For the text-containing cell, return its midpoint in [X, Y] coordinate format. 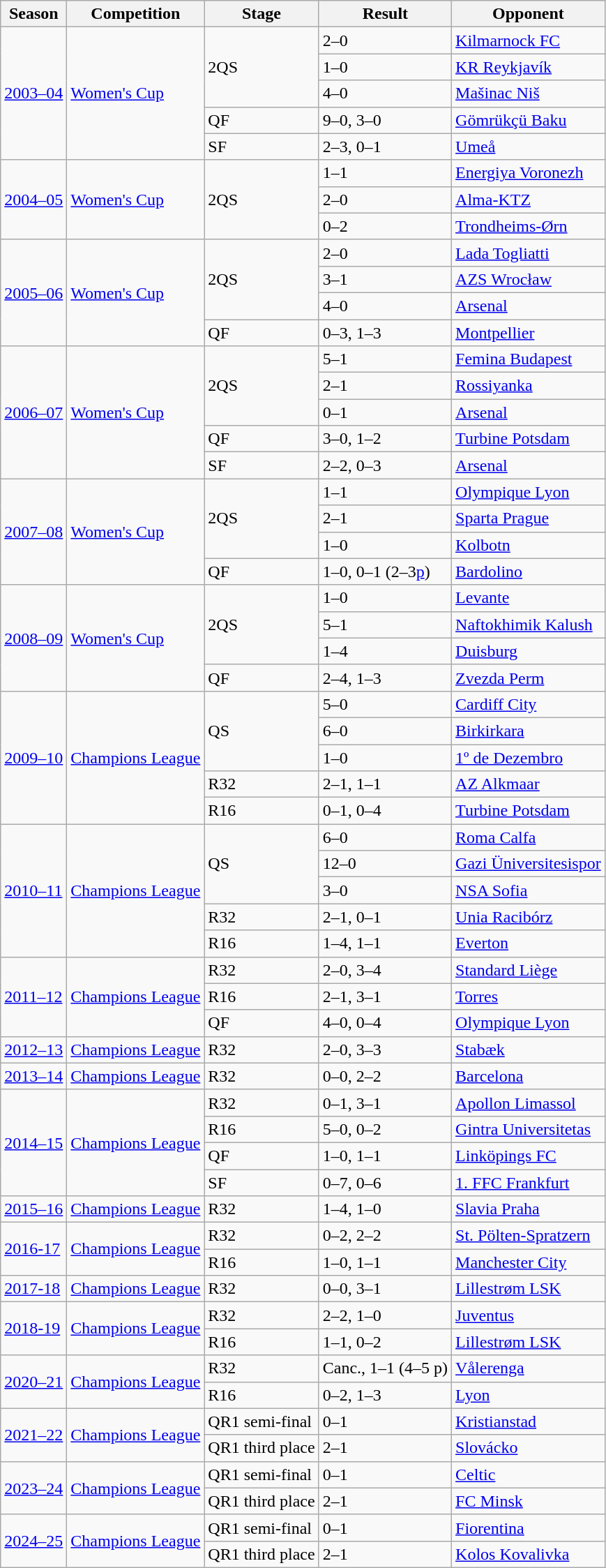
0–3, 1–3 [385, 333]
FC Minsk [529, 1501]
St. Pölten-Spratzern [529, 1236]
2014–15 [33, 1142]
2003–04 [33, 94]
0–1, 3–1 [385, 1103]
Stage [262, 14]
Torres [529, 996]
3–0, 1–2 [385, 439]
2–2, 0–3 [385, 465]
Barcelona [529, 1076]
Result [385, 14]
2012–13 [33, 1050]
2–0, 3–4 [385, 970]
2–3, 0–1 [385, 147]
0–7, 0–6 [385, 1183]
Energiya Voronezh [529, 173]
2008–09 [33, 638]
Montpellier [529, 333]
Umeå [529, 147]
9–0, 3–0 [385, 120]
2–4, 1–3 [385, 678]
1–1, 0–2 [385, 1342]
1–4, 1–1 [385, 943]
Femina Budapest [529, 359]
0–0, 2–2 [385, 1076]
Lada Togliatti [529, 253]
Duisburg [529, 651]
2023–24 [33, 1488]
Fiorentina [529, 1528]
Gazi Üniversitesispor [529, 864]
1º de Dezembro [529, 757]
AZS Wrocław [529, 279]
Stabæk [529, 1050]
1–4, 1–0 [385, 1209]
AZ Alkmaar [529, 784]
Standard Liège [529, 970]
Bardolino [529, 572]
2007–08 [33, 532]
Celtic [529, 1474]
5–0, 0–2 [385, 1129]
3–0 [385, 890]
0–0, 3–1 [385, 1289]
2013–14 [33, 1076]
Zvezda Perm [529, 678]
Competition [135, 14]
Linköpings FC [529, 1156]
2016-17 [33, 1249]
2020–21 [33, 1382]
Naftokhimik Kalush [529, 625]
KR Reykjavík [529, 67]
2–1, 1–1 [385, 784]
2011–12 [33, 996]
Opponent [529, 14]
Cardiff City [529, 704]
Slovácko [529, 1448]
2021–22 [33, 1435]
Juventus [529, 1315]
Canc., 1–1 (4–5 p) [385, 1368]
2005–06 [33, 292]
0–2, 1–3 [385, 1395]
Levante [529, 598]
1–0, 0–1 (2–3p) [385, 572]
NSA Sofia [529, 890]
0–2, 2–2 [385, 1236]
Kristianstad [529, 1421]
2010–11 [33, 890]
Roma Calfa [529, 837]
4–0, 0–4 [385, 1023]
2–0, 3–3 [385, 1050]
Unia Racibórz [529, 917]
Birkirkara [529, 731]
Kolos Kovalivka [529, 1554]
2–2, 1–0 [385, 1315]
Kolbotn [529, 545]
2017-18 [33, 1289]
Slavia Praha [529, 1209]
Lyon [529, 1395]
0–1, 0–4 [385, 811]
Everton [529, 943]
12–0 [385, 864]
Alma-KTZ [529, 200]
Manchester City [529, 1262]
2–1, 3–1 [385, 996]
Season [33, 14]
Apollon Limassol [529, 1103]
Kilmarnock FC [529, 40]
2006–07 [33, 412]
3–1 [385, 279]
2018-19 [33, 1329]
Trondheims-Ørn [529, 226]
Rossiyanka [529, 386]
2024–25 [33, 1541]
0–2 [385, 226]
2004–05 [33, 200]
2–1, 0–1 [385, 917]
5–0 [385, 704]
1–4 [385, 651]
Gintra Universitetas [529, 1129]
Vålerenga [529, 1368]
Sparta Prague [529, 518]
2015–16 [33, 1209]
Gömrükçü Baku [529, 120]
1. FFC Frankfurt [529, 1183]
2009–10 [33, 757]
Mašinac Niš [529, 94]
